Capture the cell that displays the provided text and extract its [x, y] central coordinate. 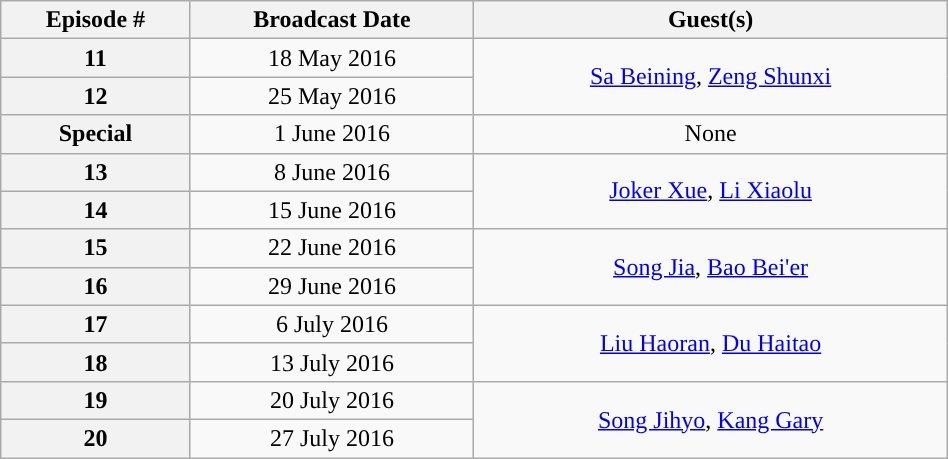
12 [96, 96]
Episode # [96, 20]
6 July 2016 [332, 324]
15 [96, 248]
19 [96, 400]
Guest(s) [710, 20]
16 [96, 286]
Song Jihyo, Kang Gary [710, 419]
Joker Xue, Li Xiaolu [710, 191]
18 May 2016 [332, 58]
20 July 2016 [332, 400]
18 [96, 362]
27 July 2016 [332, 438]
Liu Haoran, Du Haitao [710, 343]
Special [96, 134]
Broadcast Date [332, 20]
29 June 2016 [332, 286]
13 [96, 172]
11 [96, 58]
15 June 2016 [332, 210]
Song Jia, Bao Bei'er [710, 267]
20 [96, 438]
22 June 2016 [332, 248]
14 [96, 210]
Sa Beining, Zeng Shunxi [710, 77]
None [710, 134]
17 [96, 324]
8 June 2016 [332, 172]
25 May 2016 [332, 96]
1 June 2016 [332, 134]
13 July 2016 [332, 362]
